Pinpoint the cell where the given text exists, returning its [X, Y] midpoint coordinate. 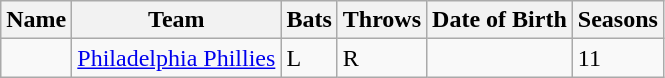
Bats [309, 20]
Philadelphia Phillies [176, 58]
11 [618, 58]
Throws [382, 20]
Name [36, 20]
Seasons [618, 20]
Date of Birth [500, 20]
L [309, 58]
R [382, 58]
Team [176, 20]
